Return the (x, y) coordinate for the center point of the cell that contains the specified text.  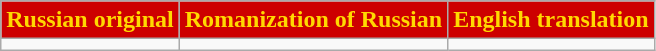
English translation (551, 20)
Romanization of Russian (313, 20)
Russian original (90, 20)
